Pinpoint the cell where the given text exists, returning its [x, y] midpoint coordinate. 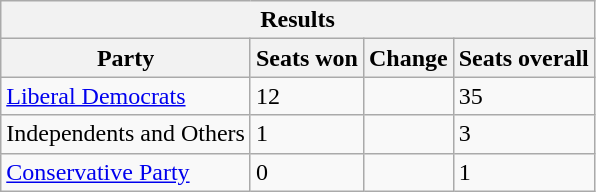
Change [408, 58]
Conservative Party [126, 172]
3 [524, 134]
Seats overall [524, 58]
Party [126, 58]
Results [298, 20]
12 [306, 96]
Liberal Democrats [126, 96]
Independents and Others [126, 134]
35 [524, 96]
Seats won [306, 58]
0 [306, 172]
